Determine the (x, y) coordinate at the center of the cell enclosing the given text.  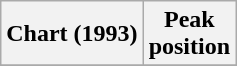
Chart (1993) (72, 34)
Peakposition (189, 34)
